Return (X, Y) of the center of cell containing provided text 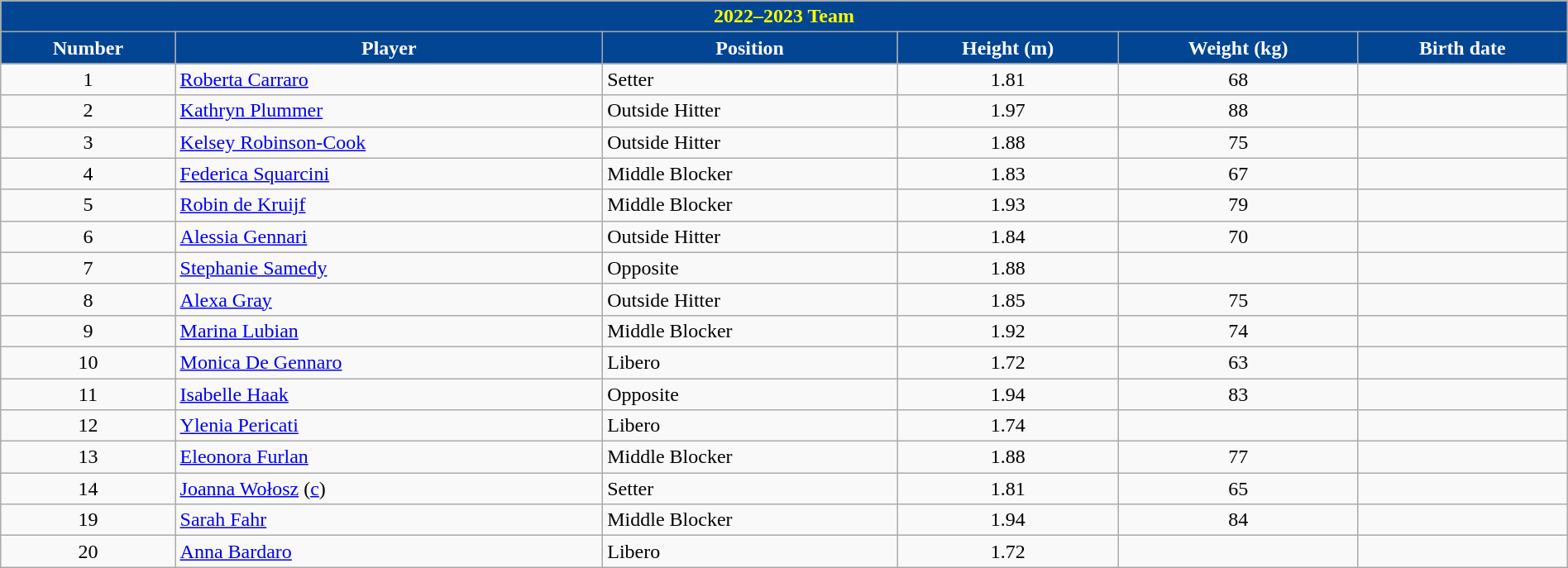
1.84 (1008, 236)
Birth date (1463, 48)
77 (1239, 457)
1.85 (1008, 299)
1.97 (1008, 111)
2022–2023 Team (784, 17)
Isabelle Haak (389, 394)
Position (750, 48)
19 (88, 520)
63 (1239, 362)
Player (389, 48)
20 (88, 551)
4 (88, 174)
Height (m) (1008, 48)
2 (88, 111)
7 (88, 268)
1.83 (1008, 174)
1.92 (1008, 331)
Joanna Wołosz (c) (389, 489)
Eleonora Furlan (389, 457)
88 (1239, 111)
Roberta Carraro (389, 79)
68 (1239, 79)
83 (1239, 394)
84 (1239, 520)
Stephanie Samedy (389, 268)
Federica Squarcini (389, 174)
Robin de Kruijf (389, 205)
10 (88, 362)
65 (1239, 489)
67 (1239, 174)
9 (88, 331)
Sarah Fahr (389, 520)
79 (1239, 205)
Kathryn Plummer (389, 111)
Alexa Gray (389, 299)
Kelsey Robinson-Cook (389, 142)
11 (88, 394)
Alessia Gennari (389, 236)
70 (1239, 236)
1.74 (1008, 426)
Marina Lubian (389, 331)
8 (88, 299)
1 (88, 79)
Anna Bardaro (389, 551)
6 (88, 236)
13 (88, 457)
74 (1239, 331)
Weight (kg) (1239, 48)
Number (88, 48)
Ylenia Pericati (389, 426)
1.93 (1008, 205)
Monica De Gennaro (389, 362)
3 (88, 142)
14 (88, 489)
12 (88, 426)
5 (88, 205)
